From the cell containing the given text, extract its center point as [x, y] coordinate. 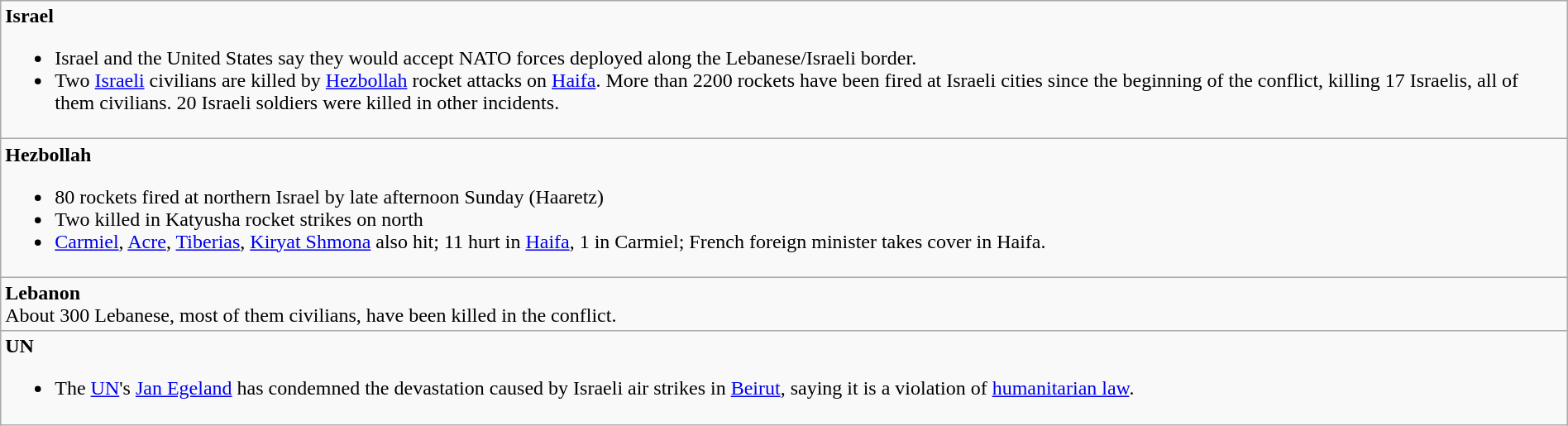
LebanonAbout 300 Lebanese, most of them civilians, have been killed in the conflict. [784, 304]
UNThe UN's Jan Egeland has condemned the devastation caused by Israeli air strikes in Beirut, saying it is a violation of humanitarian law. [784, 377]
